Pinpoint the cell where the given text exists, returning its [x, y] midpoint coordinate. 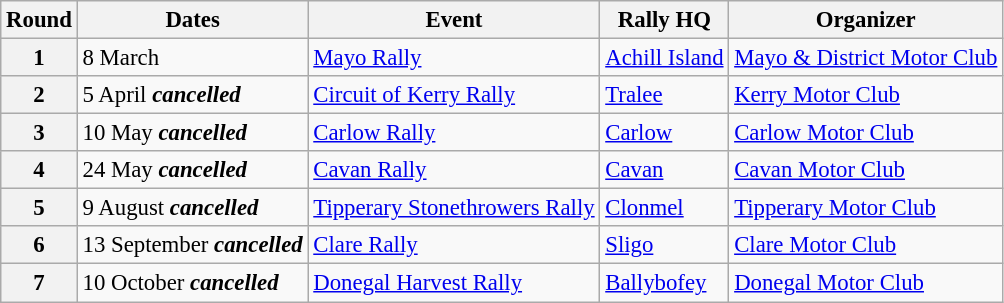
Tipperary Motor Club [866, 208]
Carlow Motor Club [866, 133]
5 [39, 208]
Cavan Motor Club [866, 170]
9 August cancelled [192, 208]
Sligo [664, 245]
6 [39, 245]
Organizer [866, 20]
Dates [192, 20]
1 [39, 58]
Mayo & District Motor Club [866, 58]
Achill Island [664, 58]
Cavan Rally [454, 170]
Clonmel [664, 208]
2 [39, 95]
Kerry Motor Club [866, 95]
13 September cancelled [192, 245]
Event [454, 20]
Tipperary Stonethrowers Rally [454, 208]
Clare Motor Club [866, 245]
Donegal Motor Club [866, 283]
Rally HQ [664, 20]
Tralee [664, 95]
3 [39, 133]
Mayo Rally [454, 58]
7 [39, 283]
Ballybofey [664, 283]
Cavan [664, 170]
Carlow Rally [454, 133]
5 April cancelled [192, 95]
4 [39, 170]
8 March [192, 58]
10 October cancelled [192, 283]
Clare Rally [454, 245]
Circuit of Kerry Rally [454, 95]
Carlow [664, 133]
Donegal Harvest Rally [454, 283]
10 May cancelled [192, 133]
Round [39, 20]
24 May cancelled [192, 170]
